Locate the cell with the specified text and output its (x, y) center coordinate. 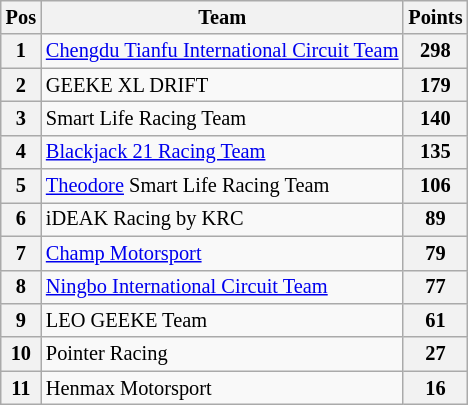
6 (21, 219)
89 (435, 219)
5 (21, 186)
Pos (21, 17)
106 (435, 186)
Henmax Motorsport (222, 388)
3 (21, 118)
77 (435, 287)
140 (435, 118)
27 (435, 354)
Ningbo International Circuit Team (222, 287)
4 (21, 152)
298 (435, 51)
79 (435, 253)
Team (222, 17)
7 (21, 253)
11 (21, 388)
9 (21, 320)
Points (435, 17)
iDEAK Racing by KRC (222, 219)
8 (21, 287)
Champ Motorsport (222, 253)
GEEKE XL DRIFT (222, 85)
Chengdu Tianfu International Circuit Team (222, 51)
Pointer Racing (222, 354)
16 (435, 388)
Smart Life Racing Team (222, 118)
10 (21, 354)
1 (21, 51)
179 (435, 85)
135 (435, 152)
Theodore Smart Life Racing Team (222, 186)
2 (21, 85)
LEO GEEKE Team (222, 320)
61 (435, 320)
Blackjack 21 Racing Team (222, 152)
